Detect which cell encompasses the target text, then output its (X, Y) center coordinate. 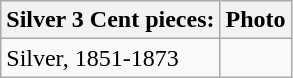
Photo (256, 20)
Silver, 1851-1873 (110, 58)
Silver 3 Cent pieces: (110, 20)
